For the text-containing cell, return its midpoint in (x, y) coordinate format. 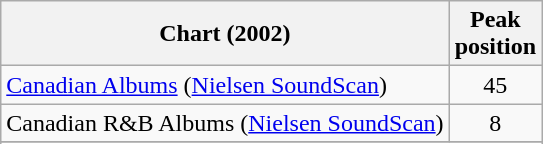
Peakposition (495, 34)
45 (495, 85)
Canadian Albums (Nielsen SoundScan) (225, 85)
Chart (2002) (225, 34)
Canadian R&B Albums (Nielsen SoundScan) (225, 123)
8 (495, 123)
